Locate the cell with the specified text and output its (X, Y) center coordinate. 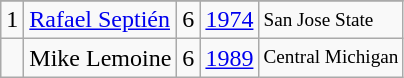
1974 (230, 20)
Central Michigan (331, 58)
1 (12, 20)
1989 (230, 58)
Mike Lemoine (100, 58)
Rafael Septién (100, 20)
San Jose State (331, 20)
